Provide the (x, y) coordinate of the cell's center where the given text is located.  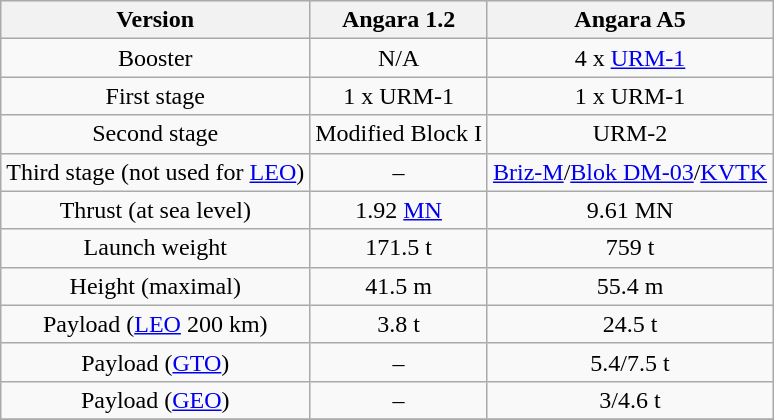
Briz-M/Blok DM-03/KVTK (630, 172)
41.5 m (399, 286)
Thrust (at sea level) (156, 210)
Version (156, 20)
1.92 MN (399, 210)
55.4 m (630, 286)
3.8 t (399, 324)
Third stage (not used for LEO) (156, 172)
24.5 t (630, 324)
5.4/7.5 t (630, 362)
4 x URM-1 (630, 58)
Angara 1.2 (399, 20)
Modified Block I (399, 134)
Payload (GTO) (156, 362)
Launch weight (156, 248)
3/4.6 t (630, 400)
Booster (156, 58)
9.61 MN (630, 210)
Second stage (156, 134)
171.5 t (399, 248)
759 t (630, 248)
Angara A5 (630, 20)
URM-2 (630, 134)
First stage (156, 96)
Payload (LEO 200 km) (156, 324)
N/A (399, 58)
Height (maximal) (156, 286)
Payload (GEO) (156, 400)
